Scan for the cell matching the given text and deliver its [X, Y] coordinate at center. 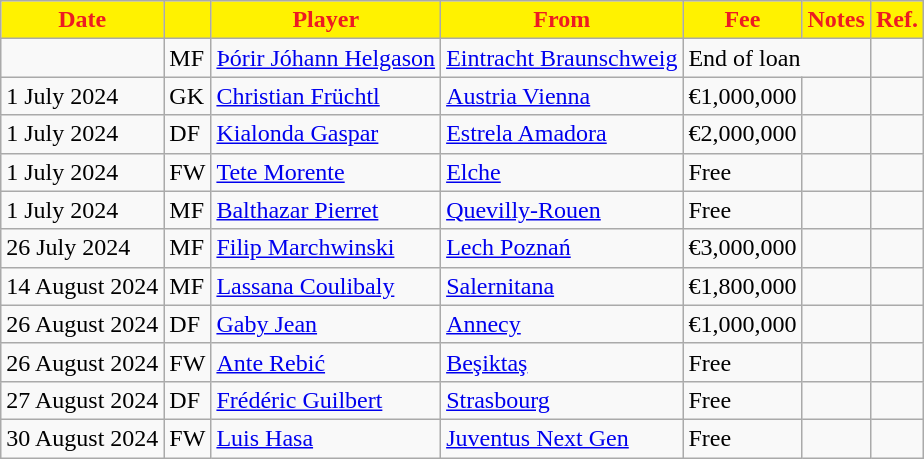
Annecy [562, 324]
26 July 2024 [82, 248]
Austria Vienna [562, 96]
Gaby Jean [326, 324]
27 August 2024 [82, 400]
Þórir Jóhann Helgason [326, 58]
Strasbourg [562, 400]
Quevilly-Rouen [562, 210]
Frédéric Guilbert [326, 400]
Tete Morente [326, 172]
Kialonda Gaspar [326, 134]
€2,000,000 [742, 134]
30 August 2024 [82, 438]
Fee [742, 20]
Elche [562, 172]
Balthazar Pierret [326, 210]
Ref. [896, 20]
Ante Rebić [326, 362]
Date [82, 20]
Lech Poznań [562, 248]
Luis Hasa [326, 438]
€1,800,000 [742, 286]
GK [188, 96]
€3,000,000 [742, 248]
Christian Früchtl [326, 96]
Salernitana [562, 286]
End of loan [776, 58]
Eintracht Braunschweig [562, 58]
Player [326, 20]
Beşiktaş [562, 362]
Estrela Amadora [562, 134]
Filip Marchwinski [326, 248]
Notes [836, 20]
Lassana Coulibaly [326, 286]
14 August 2024 [82, 286]
From [562, 20]
Juventus Next Gen [562, 438]
